Extract the [x, y] coordinate from the center of the cell holding the provided text.  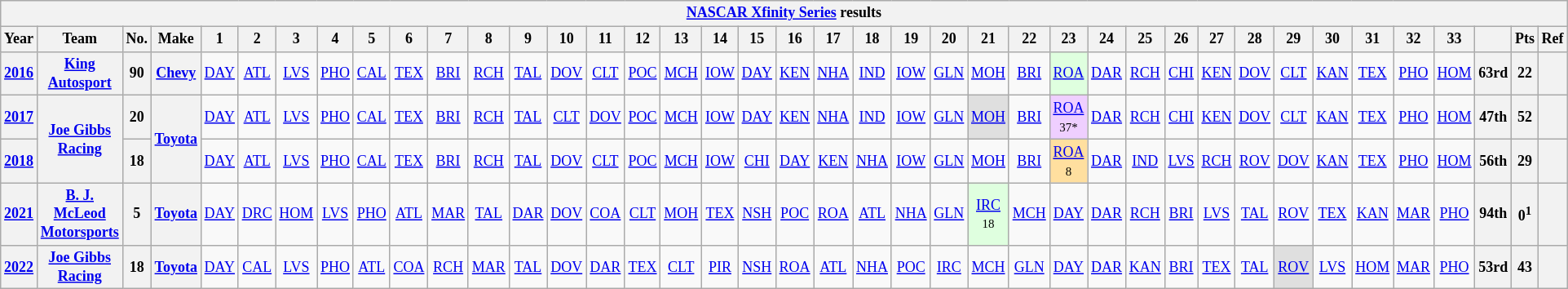
Make [176, 39]
14 [721, 39]
2022 [20, 267]
IRC18 [988, 214]
90 [137, 73]
25 [1145, 39]
ROA37* [1068, 118]
94th [1494, 214]
63rd [1494, 73]
24 [1107, 39]
19 [911, 39]
9 [528, 39]
2021 [20, 214]
6 [409, 39]
01 [1525, 214]
4 [336, 39]
Chevy [176, 73]
10 [567, 39]
Team [80, 39]
No. [137, 39]
Pts [1525, 39]
16 [794, 39]
43 [1525, 267]
15 [757, 39]
33 [1455, 39]
ROA8 [1068, 161]
31 [1373, 39]
7 [448, 39]
Year [20, 39]
27 [1217, 39]
B. J. McLeod Motorsports [80, 214]
3 [297, 39]
2016 [20, 73]
47th [1494, 118]
PIR [721, 267]
1 [219, 39]
26 [1181, 39]
32 [1414, 39]
52 [1525, 118]
IRC [949, 267]
53rd [1494, 267]
DRC [257, 214]
13 [682, 39]
11 [606, 39]
23 [1068, 39]
2018 [20, 161]
17 [833, 39]
28 [1255, 39]
30 [1332, 39]
8 [488, 39]
2017 [20, 118]
21 [988, 39]
12 [643, 39]
Ref [1553, 39]
NASCAR Xfinity Series results [784, 13]
King Autosport [80, 73]
2 [257, 39]
56th [1494, 161]
